Search for the cell housing the specified text and yield its [X, Y] center coordinate. 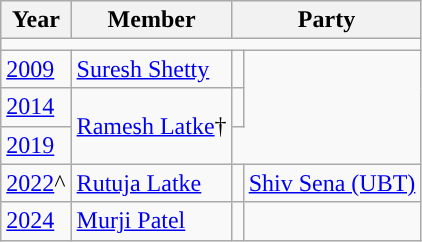
Shiv Sena (UBT) [332, 183]
2022^ [36, 183]
2009 [36, 69]
Suresh Shetty [152, 69]
2024 [36, 221]
2019 [36, 145]
Party [326, 20]
Ramesh Latke† [152, 126]
Murji Patel [152, 221]
Member [152, 20]
Year [36, 20]
2014 [36, 107]
Rutuja Latke [152, 183]
